Determine the (X, Y) coordinate at the center of the cell enclosing the given text.  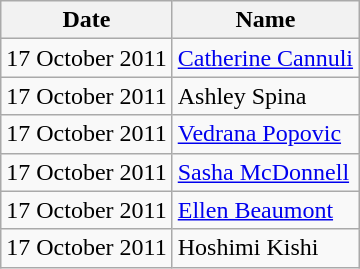
Catherine Cannuli (265, 58)
Hoshimi Kishi (265, 248)
Name (265, 20)
Sasha McDonnell (265, 172)
Ashley Spina (265, 96)
Vedrana Popovic (265, 134)
Date (86, 20)
Ellen Beaumont (265, 210)
